Determine the (x, y) coordinate at the center of the cell enclosing the given text.  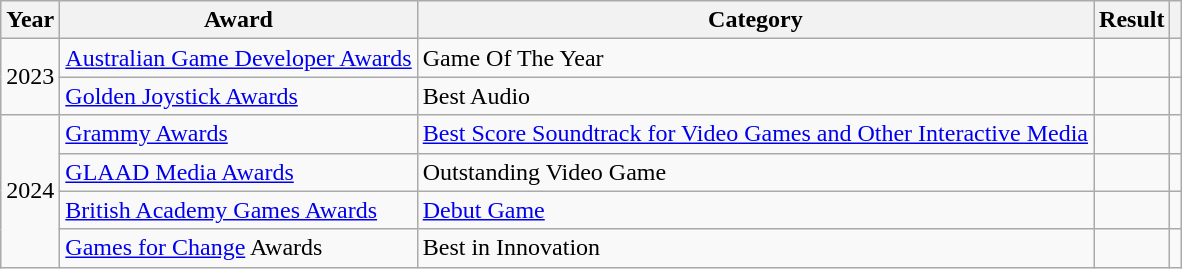
Best Audio (755, 96)
GLAAD Media Awards (238, 172)
Category (755, 20)
Australian Game Developer Awards (238, 58)
2023 (30, 77)
Game Of The Year (755, 58)
Debut Game (755, 210)
Result (1132, 20)
Year (30, 20)
Outstanding Video Game (755, 172)
Award (238, 20)
Games for Change Awards (238, 248)
2024 (30, 191)
Best in Innovation (755, 248)
Golden Joystick Awards (238, 96)
Best Score Soundtrack for Video Games and Other Interactive Media (755, 134)
British Academy Games Awards (238, 210)
Grammy Awards (238, 134)
